Identify which cell holds the provided text, then report its [X, Y] central coordinate. 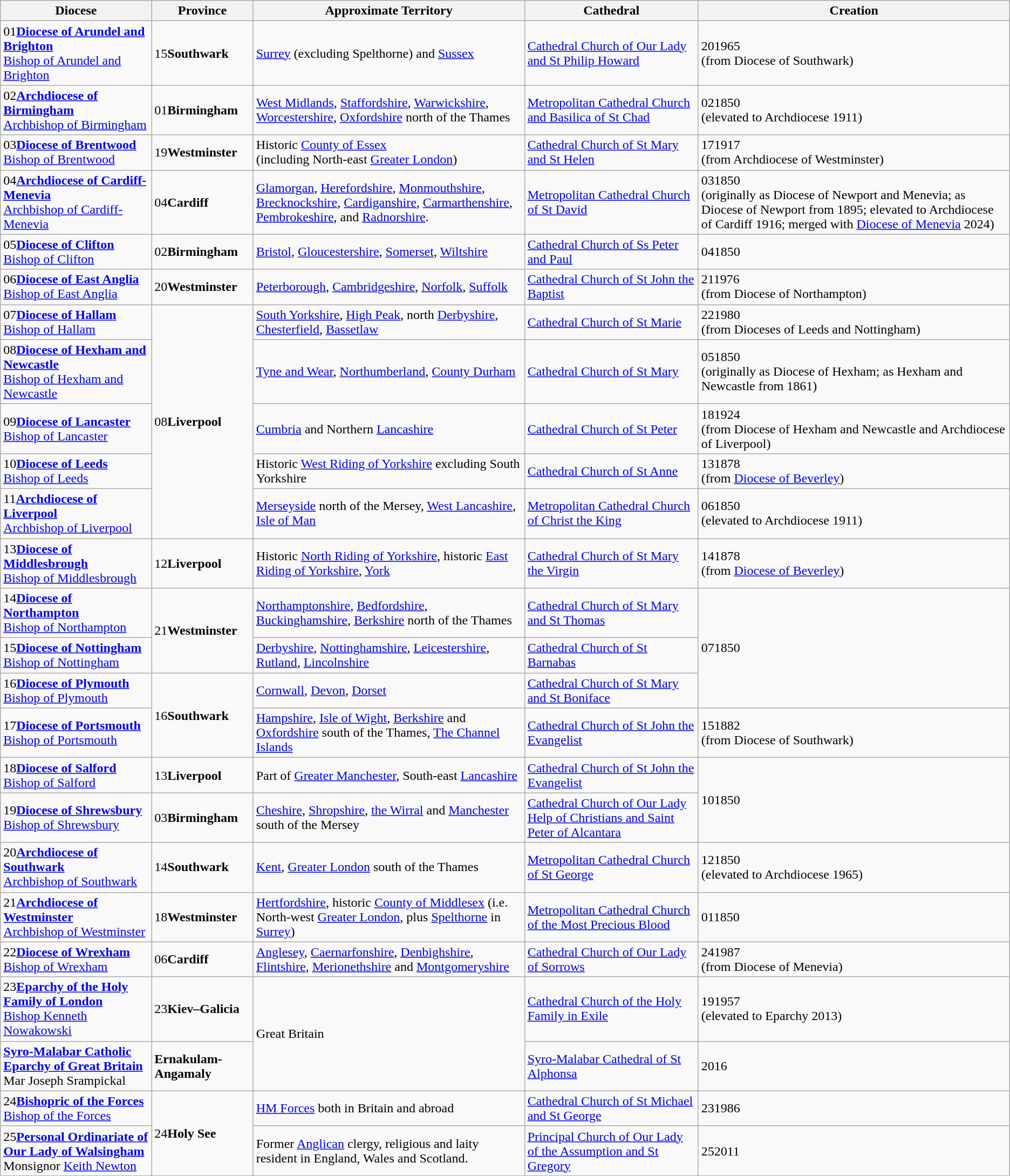
Cathedral Church of St Barnabas [611, 655]
Historic West Riding of Yorkshire excluding South Yorkshire [388, 471]
01Diocese of Arundel and BrightonBishop of Arundel and Brighton [76, 53]
Cathedral Church of Ss Peter and Paul [611, 251]
02Archdiocese of BirminghamArchbishop of Birmingham [76, 110]
Metropolitan Cathedral Church and Basilica of St Chad [611, 110]
011850 [854, 917]
16Diocese of PlymouthBishop of Plymouth [76, 691]
Peterborough, Cambridgeshire, Norfolk, Suffolk [388, 287]
West Midlands, Staffordshire, Warwickshire, Worcestershire, Oxfordshire north of the Thames [388, 110]
Cathedral Church of Our Lady Help of Christians and Saint Peter of Alcantara [611, 818]
Derbyshire, Nottinghamshire, Leicestershire, Rutland, Lincolnshire [388, 655]
Cathedral Church of St Mary and St Thomas [611, 613]
Great Britain [388, 1034]
10Diocese of LeedsBishop of Leeds [76, 471]
Province [202, 11]
211976(from Diocese of Northampton) [854, 287]
Cathedral Church of St Mary [611, 371]
13Diocese of MiddlesbroughBishop of Middlesbrough [76, 563]
Cornwall, Devon, Dorset [388, 691]
01Birmingham [202, 110]
15Southwark [202, 53]
Hertfordshire, historic County of Middlesex (i.e. North-west Greater London, plus Spelthorne in Surrey) [388, 917]
Cathedral Church of St Marie [611, 322]
141878(from Diocese of Beverley) [854, 563]
171917(from Archdiocese of Westminster) [854, 152]
241987(from Diocese of Menevia) [854, 960]
16Southwark [202, 716]
181924(from Diocese of Hexham and Newcastle and Archdiocese of Liverpool) [854, 429]
041850 [854, 251]
Ernakulam-Angamaly [202, 1066]
Cathedral Church of St Mary and St Boniface [611, 691]
Historic North Riding of Yorkshire, historic East Riding of Yorkshire, York [388, 563]
Anglesey, Caernarfonshire, Denbighshire, Flintshire, Merionethshire and Montgomeryshire [388, 960]
Bristol, Gloucestershire, Somerset, Wiltshire [388, 251]
Metropolitan Cathedral Church of St George [611, 867]
20Westminster [202, 287]
Tyne and Wear, Northumberland, County Durham [388, 371]
Cathedral Church of St Peter [611, 429]
19Westminster [202, 152]
221980(from Dioceses of Leeds and Nottingham) [854, 322]
Cathedral Church of St John the Baptist [611, 287]
20Archdiocese of SouthwarkArchbishop of Southwark [76, 867]
021850(elevated to Archdiocese 1911) [854, 110]
22Diocese of WrexhamBishop of Wrexham [76, 960]
252011 [854, 1151]
Cheshire, Shropshire, the Wirral and Manchester south of the Mersey [388, 818]
131878(from Diocese of Beverley) [854, 471]
151882(from Diocese of Southwark) [854, 733]
02Birmingham [202, 251]
Metropolitan Cathedral Church of St David [611, 202]
Cathedral [611, 11]
05Diocese of CliftonBishop of Clifton [76, 251]
14Southwark [202, 867]
101850 [854, 800]
061850(elevated to Archdiocese 1911) [854, 513]
HM Forces both in Britain and abroad [388, 1109]
Diocese [76, 11]
Part of Greater Manchester, South-east Lancashire [388, 775]
24Holy See [202, 1133]
17Diocese of PortsmouthBishop of Portsmouth [76, 733]
03Birmingham [202, 818]
Northamptonshire, Bedfordshire, Buckinghamshire, Berkshire north of the Thames [388, 613]
11Archdiocese of LiverpoolArchbishop of Liverpool [76, 513]
24Bishopric of the ForcesBishop of the Forces [76, 1109]
12Liverpool [202, 563]
09Diocese of LancasterBishop of Lancaster [76, 429]
06Diocese of East AngliaBishop of East Anglia [76, 287]
Syro-Malabar Cathedral of St Alphonsa [611, 1066]
Cathedral Church of Our Lady of Sorrows [611, 960]
23Eparchy of the Holy Family of LondonBishop Kenneth Nowakowski [76, 1009]
Cathedral Church of Our Lady and St Philip Howard [611, 53]
Cathedral Church of St Michael and St George [611, 1109]
Cathedral Church of St Anne [611, 471]
06Cardiff [202, 960]
19Diocese of ShrewsburyBishop of Shrewsbury [76, 818]
Syro-Malabar Catholic Eparchy of Great BritainMar Joseph Srampickal [76, 1066]
18Westminster [202, 917]
Historic County of Essex(including North-east Greater London) [388, 152]
03Diocese of BrentwoodBishop of Brentwood [76, 152]
Metropolitan Cathedral Church of Christ the King [611, 513]
Cumbria and Northern Lancashire [388, 429]
25Personal Ordinariate of Our Lady of WalsinghamMonsignor Keith Newton [76, 1151]
21Westminster [202, 630]
04Cardiff [202, 202]
Kent, Greater London south of the Thames [388, 867]
Glamorgan, Herefordshire, Monmouthshire, Brecknockshire, Cardiganshire, Carmarthenshire, Pembrokeshire, and Radnorshire. [388, 202]
South Yorkshire, High Peak, north Derbyshire, Chesterfield, Bassetlaw [388, 322]
051850(originally as Diocese of Hexham; as Hexham and Newcastle from 1861) [854, 371]
Merseyside north of the Mersey, West Lancashire, Isle of Man [388, 513]
071850 [854, 648]
Hampshire, Isle of Wight, Berkshire and Oxfordshire south of the Thames, The Channel Islands [388, 733]
Cathedral Church of the Holy Family in Exile [611, 1009]
08Diocese of Hexham and NewcastleBishop of Hexham and Newcastle [76, 371]
14Diocese of NorthamptonBishop of Northampton [76, 613]
Cathedral Church of St Mary the Virgin [611, 563]
Metropolitan Cathedral Church of the Most Precious Blood [611, 917]
13Liverpool [202, 775]
231986 [854, 1109]
Surrey (excluding Spelthorne) and Sussex [388, 53]
15Diocese of NottinghamBishop of Nottingham [76, 655]
08Liverpool [202, 421]
Former Anglican clergy, religious and laity resident in England, Wales and Scotland. [388, 1151]
Principal Church of Our Lady of the Assumption and St Gregory [611, 1151]
Approximate Territory [388, 11]
2016 [854, 1066]
Creation [854, 11]
21Archdiocese of WestminsterArchbishop of Westminster [76, 917]
18Diocese of SalfordBishop of Salford [76, 775]
23Kiev–Galicia [202, 1009]
Cathedral Church of St Mary and St Helen [611, 152]
121850(elevated to Archdiocese 1965) [854, 867]
201965(from Diocese of Southwark) [854, 53]
04Archdiocese of Cardiff-MeneviaArchbishop of Cardiff-Menevia [76, 202]
191957(elevated to Eparchy 2013) [854, 1009]
07Diocese of HallamBishop of Hallam [76, 322]
